Return [x, y] of the center of cell containing provided text 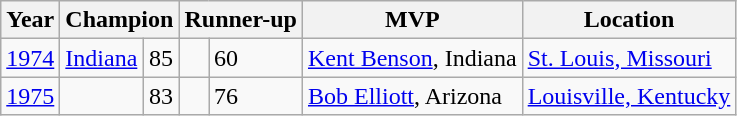
60 [256, 58]
Louisville, Kentucky [629, 96]
Champion [120, 20]
83 [162, 96]
Kent Benson, Indiana [412, 58]
76 [256, 96]
MVP [412, 20]
1975 [30, 96]
1974 [30, 58]
Location [629, 20]
Indiana [102, 58]
85 [162, 58]
Year [30, 20]
St. Louis, Missouri [629, 58]
Bob Elliott, Arizona [412, 96]
Runner-up [241, 20]
